Detect which cell encompasses the target text, then output its (x, y) center coordinate. 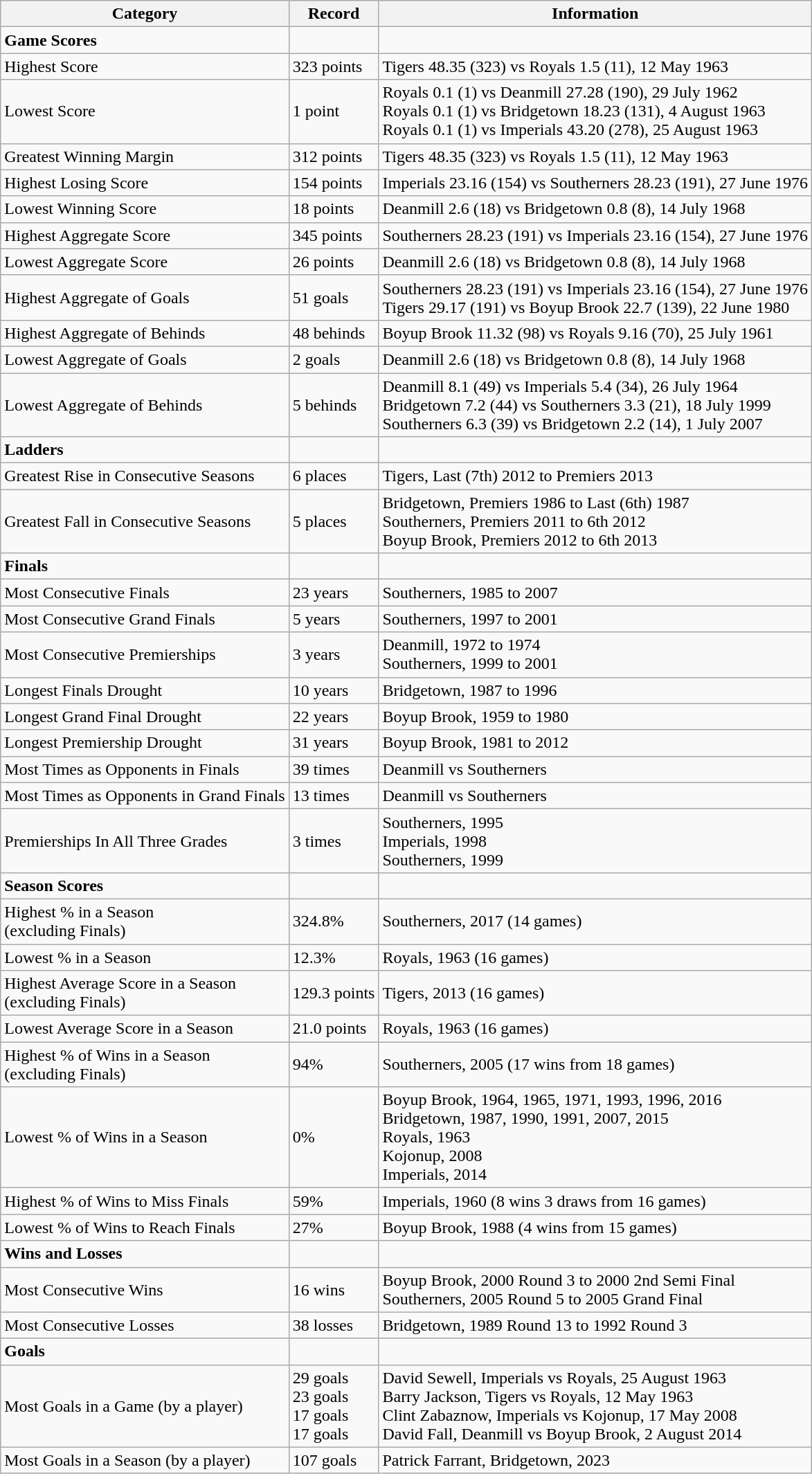
Lowest Aggregate of Goals (145, 359)
Imperials 23.16 (154) vs Southerners 28.23 (191), 27 June 1976 (595, 183)
5 places (334, 521)
312 points (334, 156)
Southerners, 1985 to 2007 (595, 593)
Most Times as Opponents in Finals (145, 769)
Highest % in a Season(excluding Finals) (145, 921)
Most Consecutive Premierships (145, 655)
Lowest % of Wins in a Season (145, 1138)
Southerners, 1997 to 2001 (595, 619)
Season Scores (145, 886)
94% (334, 1065)
Highest Aggregate Score (145, 235)
39 times (334, 769)
31 years (334, 743)
38 losses (334, 1325)
Southerners, 2005 (17 wins from 18 games) (595, 1065)
12.3% (334, 958)
Bridgetown, 1987 to 1996 (595, 690)
Deanmill, 1972 to 1974Southerners, 1999 to 2001 (595, 655)
Highest Aggregate of Goals (145, 298)
3 times (334, 841)
23 years (334, 593)
16 wins (334, 1289)
29 goals23 goals17 goals17 goals (334, 1405)
13 times (334, 796)
1 point (334, 111)
Highest % of Wins to Miss Finals (145, 1201)
Most Goals in a Season (by a player) (145, 1460)
2 goals (334, 359)
Most Consecutive Finals (145, 593)
48 behinds (334, 333)
154 points (334, 183)
Highest % of Wins in a Season(excluding Finals) (145, 1065)
Most Goals in a Game (by a player) (145, 1405)
Category (145, 14)
Highest Aggregate of Behinds (145, 333)
Game Scores (145, 40)
3 years (334, 655)
22 years (334, 717)
0% (334, 1138)
Boyup Brook, 1981 to 2012 (595, 743)
Lowest Score (145, 111)
345 points (334, 235)
Wins and Losses (145, 1254)
324.8% (334, 921)
Lowest Average Score in a Season (145, 1029)
Finals (145, 566)
Boyup Brook, 1959 to 1980 (595, 717)
51 goals (334, 298)
Patrick Farrant, Bridgetown, 2023 (595, 1460)
Greatest Winning Margin (145, 156)
Most Consecutive Wins (145, 1289)
Premierships In All Three Grades (145, 841)
Information (595, 14)
Lowest % of Wins to Reach Finals (145, 1228)
Longest Finals Drought (145, 690)
18 points (334, 209)
Southerners 28.23 (191) vs Imperials 23.16 (154), 27 June 1976Tigers 29.17 (191) vs Boyup Brook 22.7 (139), 22 June 1980 (595, 298)
5 years (334, 619)
Ladders (145, 450)
Greatest Rise in Consecutive Seasons (145, 476)
27% (334, 1228)
Most Consecutive Losses (145, 1325)
Highest Score (145, 66)
21.0 points (334, 1029)
Greatest Fall in Consecutive Seasons (145, 521)
Lowest Winning Score (145, 209)
Lowest Aggregate of Behinds (145, 404)
Highest Average Score in a Season(excluding Finals) (145, 993)
59% (334, 1201)
Most Consecutive Grand Finals (145, 619)
323 points (334, 66)
Goals (145, 1351)
5 behinds (334, 404)
26 points (334, 262)
Lowest Aggregate Score (145, 262)
6 places (334, 476)
Boyup Brook, 1964, 1965, 1971, 1993, 1996, 2016Bridgetown, 1987, 1990, 1991, 2007, 2015Royals, 1963Kojonup, 2008Imperials, 2014 (595, 1138)
Southerners, 1995Imperials, 1998Southerners, 1999 (595, 841)
Lowest % in a Season (145, 958)
Most Times as Opponents in Grand Finals (145, 796)
Southerners, 2017 (14 games) (595, 921)
Longest Premiership Drought (145, 743)
Bridgetown, Premiers 1986 to Last (6th) 1987Southerners, Premiers 2011 to 6th 2012Boyup Brook, Premiers 2012 to 6th 2013 (595, 521)
Bridgetown, 1989 Round 13 to 1992 Round 3 (595, 1325)
Record (334, 14)
Highest Losing Score (145, 183)
Boyup Brook, 1988 (4 wins from 15 games) (595, 1228)
Tigers, Last (7th) 2012 to Premiers 2013 (595, 476)
Boyup Brook 11.32 (98) vs Royals 9.16 (70), 25 July 1961 (595, 333)
Imperials, 1960 (8 wins 3 draws from 16 games) (595, 1201)
Tigers, 2013 (16 games) (595, 993)
107 goals (334, 1460)
10 years (334, 690)
Boyup Brook, 2000 Round 3 to 2000 2nd Semi FinalSoutherners, 2005 Round 5 to 2005 Grand Final (595, 1289)
Longest Grand Final Drought (145, 717)
Southerners 28.23 (191) vs Imperials 23.16 (154), 27 June 1976 (595, 235)
129.3 points (334, 993)
